Return the [x, y] coordinate for the center point of the cell that contains the specified text.  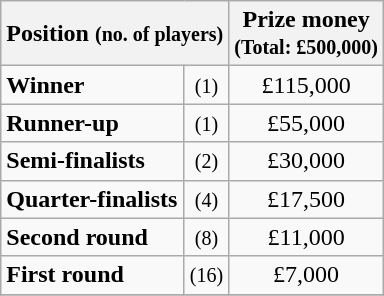
First round [92, 275]
Second round [92, 237]
£55,000 [306, 123]
£11,000 [306, 237]
£17,500 [306, 199]
Semi-finalists [92, 161]
Runner-up [92, 123]
(16) [206, 275]
Prize money(Total: £500,000) [306, 34]
(8) [206, 237]
Position (no. of players) [115, 34]
£115,000 [306, 85]
£7,000 [306, 275]
Winner [92, 85]
Quarter-finalists [92, 199]
£30,000 [306, 161]
(4) [206, 199]
(2) [206, 161]
